Scan for the cell matching the given text and deliver its [X, Y] coordinate at center. 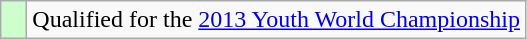
Qualified for the 2013 Youth World Championship [276, 20]
